Capture the cell that displays the provided text and extract its (X, Y) central coordinate. 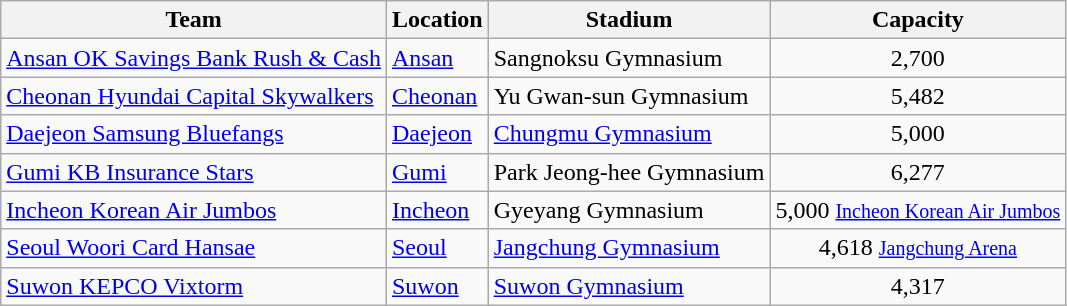
Capacity (918, 20)
Daejeon Samsung Bluefangs (194, 134)
Incheon Korean Air Jumbos (194, 210)
Sangnoksu Gymnasium (629, 58)
6,277 (918, 172)
Ansan (437, 58)
Cheonan (437, 96)
Park Jeong-hee Gymnasium (629, 172)
Suwon KEPCO Vixtorm (194, 286)
Seoul (437, 248)
Incheon (437, 210)
Stadium (629, 20)
5,000 Incheon Korean Air Jumbos (918, 210)
Ansan OK Savings Bank Rush & Cash (194, 58)
Seoul Woori Card Hansae (194, 248)
5,000 (918, 134)
Gyeyang Gymnasium (629, 210)
Yu Gwan-sun Gymnasium (629, 96)
Suwon (437, 286)
Gumi (437, 172)
4,317 (918, 286)
4,618 Jangchung Arena (918, 248)
Team (194, 20)
Daejeon (437, 134)
Suwon Gymnasium (629, 286)
Jangchung Gymnasium (629, 248)
Chungmu Gymnasium (629, 134)
Gumi KB Insurance Stars (194, 172)
5,482 (918, 96)
Cheonan Hyundai Capital Skywalkers (194, 96)
Location (437, 20)
2,700 (918, 58)
